Return [x, y] of the center of cell containing provided text 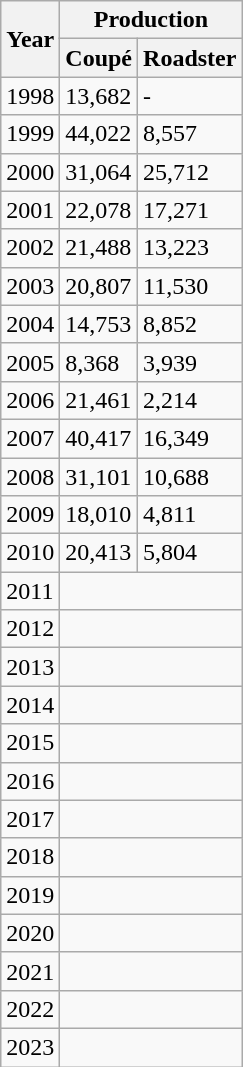
5,804 [190, 553]
44,022 [99, 134]
13,682 [99, 96]
2009 [30, 515]
Year [30, 39]
2012 [30, 629]
10,688 [190, 477]
2003 [30, 286]
20,413 [99, 553]
- [190, 96]
2010 [30, 553]
22,078 [99, 210]
2,214 [190, 400]
11,530 [190, 286]
2017 [30, 819]
16,349 [190, 438]
2021 [30, 971]
2013 [30, 667]
3,939 [190, 362]
2020 [30, 933]
20,807 [99, 286]
1999 [30, 134]
31,064 [99, 172]
21,461 [99, 400]
8,368 [99, 362]
2004 [30, 324]
2001 [30, 210]
31,101 [99, 477]
2008 [30, 477]
17,271 [190, 210]
2005 [30, 362]
2016 [30, 781]
2011 [30, 591]
Production [151, 20]
2022 [30, 1009]
25,712 [190, 172]
14,753 [99, 324]
13,223 [190, 248]
8,557 [190, 134]
18,010 [99, 515]
2019 [30, 895]
2023 [30, 1047]
Coupé [99, 58]
21,488 [99, 248]
2015 [30, 743]
1998 [30, 96]
2006 [30, 400]
4,811 [190, 515]
2000 [30, 172]
2007 [30, 438]
40,417 [99, 438]
2014 [30, 705]
2002 [30, 248]
Roadster [190, 58]
8,852 [190, 324]
2018 [30, 857]
